From the cell containing the given text, extract its center point as [X, Y] coordinate. 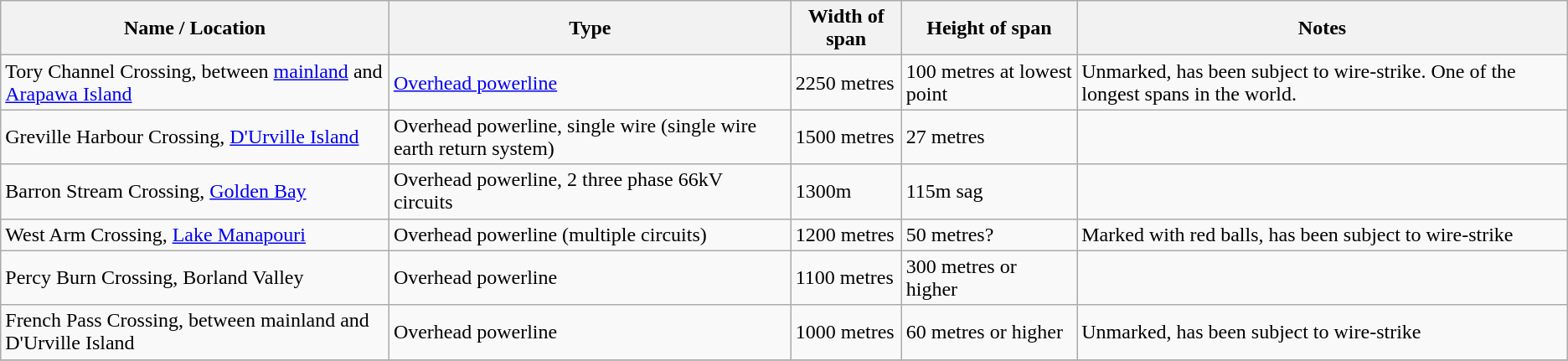
Type [590, 28]
Percy Burn Crossing, Borland Valley [195, 278]
Notes [1323, 28]
Unmarked, has been subject to wire-strike [1323, 332]
1200 metres [846, 235]
2250 metres [846, 82]
1500 metres [846, 137]
Height of span [989, 28]
27 metres [989, 137]
Tory Channel Crossing, between mainland and Arapawa Island [195, 82]
Marked with red balls, has been subject to wire-strike [1323, 235]
West Arm Crossing, Lake Manapouri [195, 235]
115m sag [989, 191]
Width of span [846, 28]
1300m [846, 191]
Overhead powerline (multiple circuits) [590, 235]
60 metres or higher [989, 332]
Overhead powerline, 2 three phase 66kV circuits [590, 191]
French Pass Crossing, between mainland and D'Urville Island [195, 332]
100 metres at lowest point [989, 82]
Barron Stream Crossing, Golden Bay [195, 191]
1000 metres [846, 332]
1100 metres [846, 278]
Name / Location [195, 28]
Greville Harbour Crossing, D'Urville Island [195, 137]
Overhead powerline, single wire (single wire earth return system) [590, 137]
50 metres? [989, 235]
Unmarked, has been subject to wire-strike. One of the longest spans in the world. [1323, 82]
300 metres or higher [989, 278]
